Output the [X, Y] coordinate of the center of the cell containing the given text.  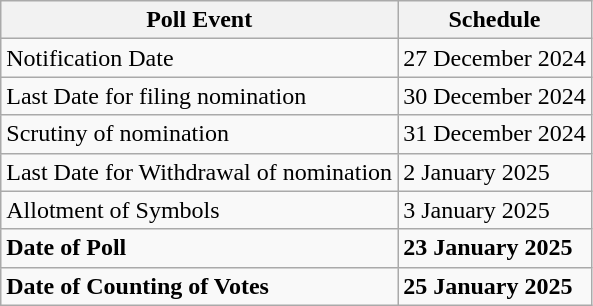
30 December 2024 [495, 96]
23 January 2025 [495, 248]
3 January 2025 [495, 210]
2 January 2025 [495, 172]
Last Date for filing nomination [200, 96]
Date of Poll [200, 248]
25 January 2025 [495, 286]
Schedule [495, 20]
Scrutiny of nomination [200, 134]
27 December 2024 [495, 58]
Poll Event [200, 20]
31 December 2024 [495, 134]
Allotment of Symbols [200, 210]
Notification Date [200, 58]
Date of Counting of Votes [200, 286]
Last Date for Withdrawal of nomination [200, 172]
